Capture the cell that displays the provided text and extract its [x, y] central coordinate. 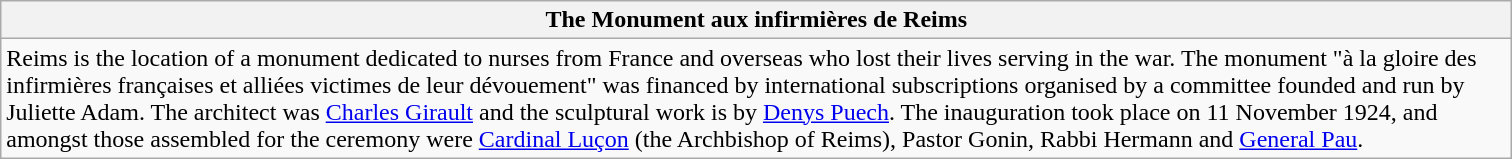
The Monument aux infirmières de Reims [756, 20]
